Identify which cell holds the provided text, then report its [x, y] central coordinate. 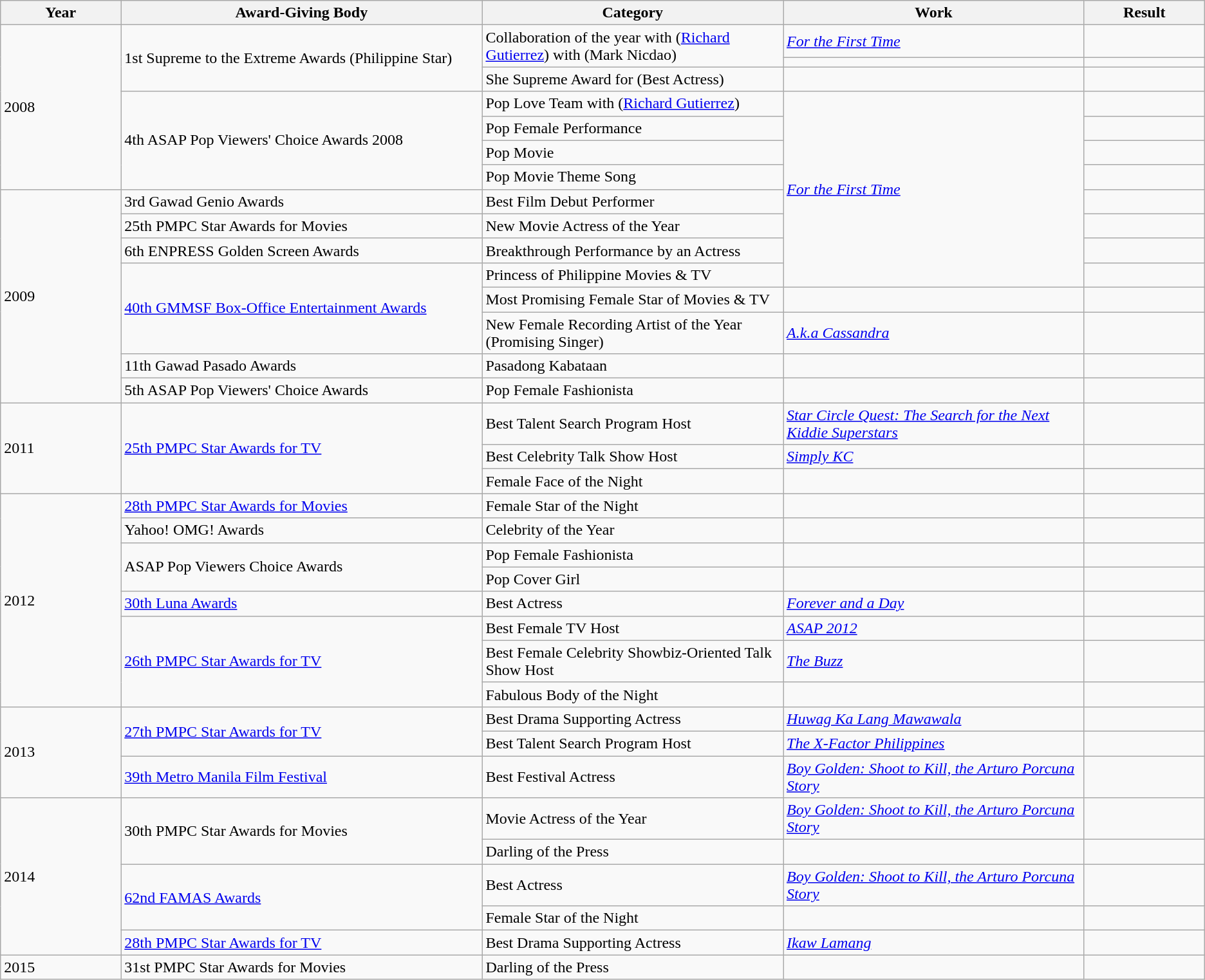
25th PMPC Star Awards for Movies [301, 226]
27th PMPC Star Awards for TV [301, 731]
New Female Recording Artist of the Year (Promising Singer) [633, 332]
Pop Movie [633, 153]
Year [61, 13]
39th Metro Manila Film Festival [301, 776]
Celebrity of the Year [633, 530]
40th GMMSF Box-Office Entertainment Awards [301, 308]
2009 [61, 296]
Category [633, 13]
30th PMPC Star Awards for Movies [301, 831]
Best Female Celebrity Showbiz-Oriented Talk Show Host [633, 661]
6th ENPRESS Golden Screen Awards [301, 250]
Best Celebrity Talk Show Host [633, 457]
Best Festival Actress [633, 776]
28th PMPC Star Awards for TV [301, 943]
Fabulous Body of the Night [633, 694]
2014 [61, 876]
25th PMPC Star Awards for TV [301, 448]
She Supreme Award for (Best Actress) [633, 79]
Pop Cover Girl [633, 579]
3rd Gawad Genio Awards [301, 201]
The Buzz [934, 661]
Collaboration of the year with (Richard Gutierrez) with (Mark Nicdao) [633, 46]
Award-Giving Body [301, 13]
New Movie Actress of the Year [633, 226]
Work [934, 13]
The X-Factor Philippines [934, 743]
Pasadong Kabataan [633, 366]
2015 [61, 967]
Breakthrough Performance by an Actress [633, 250]
Best Female TV Host [633, 628]
Ikaw Lamang [934, 943]
1st Supreme to the Extreme Awards (Philippine Star) [301, 58]
Yahoo! OMG! Awards [301, 530]
ASAP Pop Viewers Choice Awards [301, 567]
Forever and a Day [934, 604]
28th PMPC Star Awards for Movies [301, 506]
Simply KC [934, 457]
Princess of Philippine Movies & TV [633, 275]
Movie Actress of the Year [633, 818]
2008 [61, 107]
Female Face of the Night [633, 481]
Most Promising Female Star of Movies & TV [633, 299]
26th PMPC Star Awards for TV [301, 661]
Result [1144, 13]
2011 [61, 448]
A.k.a Cassandra [934, 332]
62nd FAMAS Awards [301, 897]
Best Film Debut Performer [633, 201]
11th Gawad Pasado Awards [301, 366]
ASAP 2012 [934, 628]
5th ASAP Pop Viewers' Choice Awards [301, 391]
Pop Movie Theme Song [633, 177]
31st PMPC Star Awards for Movies [301, 967]
Pop Love Team with (Richard Gutierrez) [633, 104]
2012 [61, 600]
4th ASAP Pop Viewers' Choice Awards 2008 [301, 140]
30th Luna Awards [301, 604]
2013 [61, 752]
Pop Female Performance [633, 128]
Huwag Ka Lang Mawawala [934, 719]
Star Circle Quest: The Search for the Next Kiddie Superstars [934, 423]
